Scan for the cell matching the given text and deliver its [X, Y] coordinate at center. 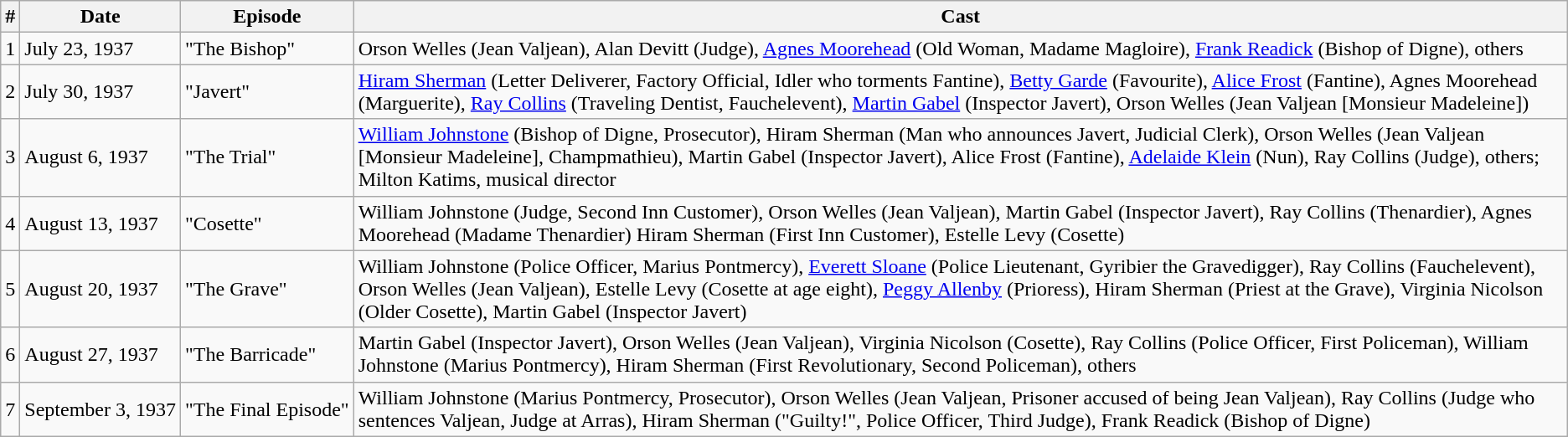
Cast [960, 17]
"The Trial" [268, 157]
July 23, 1937 [101, 49]
2 [10, 92]
August 6, 1937 [101, 157]
4 [10, 223]
August 20, 1937 [101, 289]
"Cosette" [268, 223]
"The Bishop" [268, 49]
August 27, 1937 [101, 355]
Date [101, 17]
# [10, 17]
September 3, 1937 [101, 409]
"Javert" [268, 92]
Orson Welles (Jean Valjean), Alan Devitt (Judge), Agnes Moorehead (Old Woman, Madame Magloire), Frank Readick (Bishop of Digne), others [960, 49]
3 [10, 157]
August 13, 1937 [101, 223]
Episode [268, 17]
5 [10, 289]
6 [10, 355]
July 30, 1937 [101, 92]
1 [10, 49]
"The Grave" [268, 289]
7 [10, 409]
"The Final Episode" [268, 409]
"The Barricade" [268, 355]
